Return (x, y) of the center of cell containing provided text 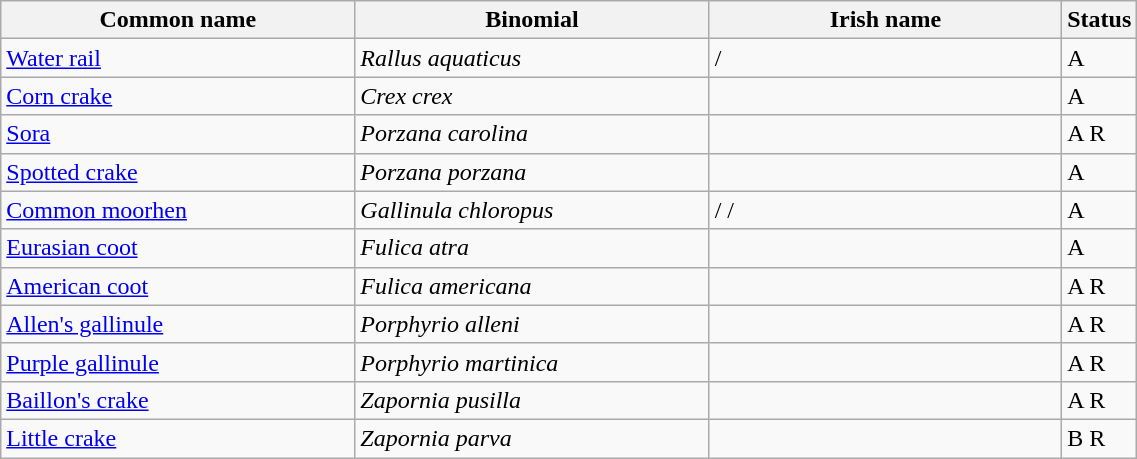
Binomial (532, 20)
Allen's gallinule (178, 324)
/ / (886, 210)
Rallus aquaticus (532, 58)
Porzana porzana (532, 172)
Porphyrio martinica (532, 362)
Porzana carolina (532, 134)
Irish name (886, 20)
Purple gallinule (178, 362)
Common moorhen (178, 210)
Status (1100, 20)
Zapornia parva (532, 438)
Fulica atra (532, 248)
Eurasian coot (178, 248)
Corn crake (178, 96)
Water rail (178, 58)
Crex crex (532, 96)
Fulica americana (532, 286)
Porphyrio alleni (532, 324)
Little crake (178, 438)
Baillon's crake (178, 400)
Common name (178, 20)
B R (1100, 438)
Sora (178, 134)
Spotted crake (178, 172)
Zapornia pusilla (532, 400)
/ (886, 58)
American coot (178, 286)
Gallinula chloropus (532, 210)
